Locate the cell with the specified text and output its (x, y) center coordinate. 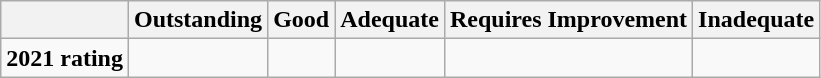
Adequate (390, 20)
Requires Improvement (568, 20)
Inadequate (756, 20)
2021 rating (65, 58)
Good (302, 20)
Outstanding (198, 20)
